Locate the cell with the specified text and output its (x, y) center coordinate. 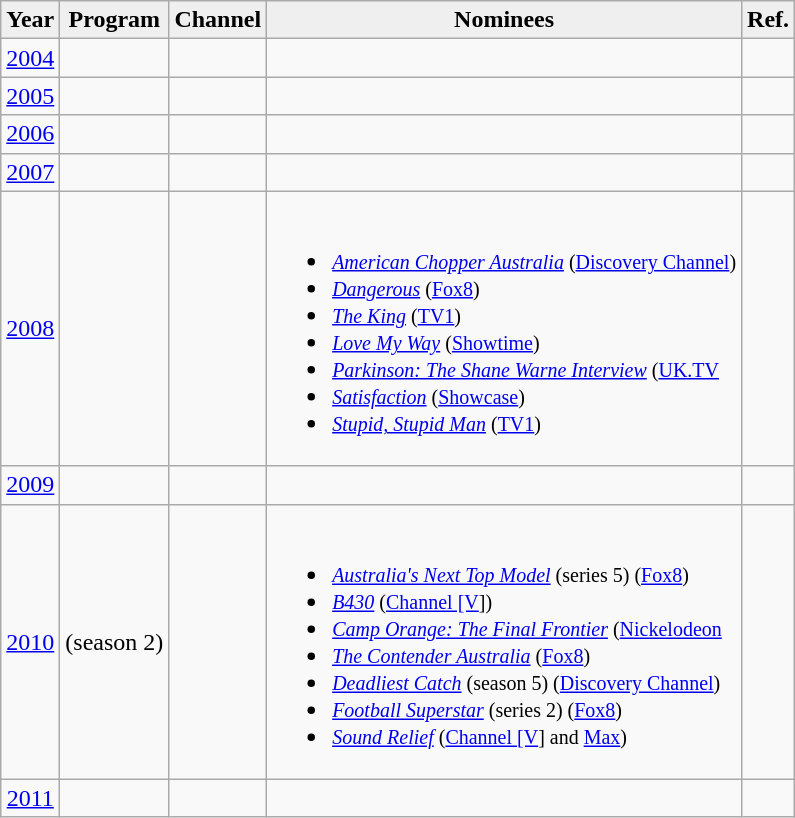
Ref. (768, 20)
2011 (30, 798)
2008 (30, 328)
(season 2) (114, 642)
2004 (30, 58)
Year (30, 20)
2009 (30, 485)
Nominees (504, 20)
Program (114, 20)
2006 (30, 134)
2010 (30, 642)
Channel (218, 20)
2005 (30, 96)
2007 (30, 172)
